Scan for the cell matching the given text and deliver its (X, Y) coordinate at center. 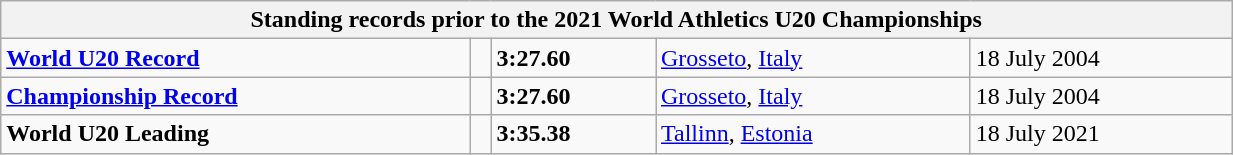
18 July 2021 (1100, 134)
World U20 Record (236, 58)
Championship Record (236, 96)
Standing records prior to the 2021 World Athletics U20 Championships (616, 20)
World U20 Leading (236, 134)
3:35.38 (573, 134)
Tallinn, Estonia (814, 134)
